From the cell containing the given text, extract its center point as [X, Y] coordinate. 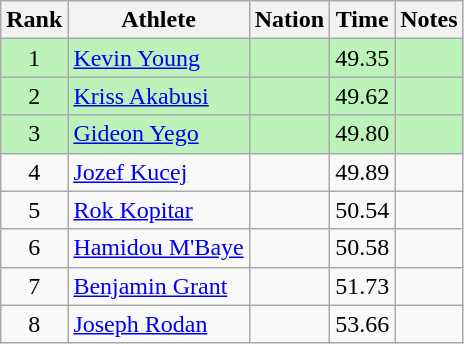
50.54 [362, 210]
Benjamin Grant [158, 286]
Hamidou M'Baye [158, 248]
Rok Kopitar [158, 210]
Gideon Yego [158, 134]
49.89 [362, 172]
7 [34, 286]
49.35 [362, 58]
Kriss Akabusi [158, 96]
4 [34, 172]
Jozef Kucej [158, 172]
50.58 [362, 248]
Joseph Rodan [158, 324]
5 [34, 210]
8 [34, 324]
49.62 [362, 96]
Time [362, 20]
51.73 [362, 286]
6 [34, 248]
2 [34, 96]
49.80 [362, 134]
1 [34, 58]
Notes [429, 20]
Rank [34, 20]
Athlete [158, 20]
Nation [289, 20]
3 [34, 134]
Kevin Young [158, 58]
53.66 [362, 324]
